Scan for the cell matching the given text and deliver its (X, Y) coordinate at center. 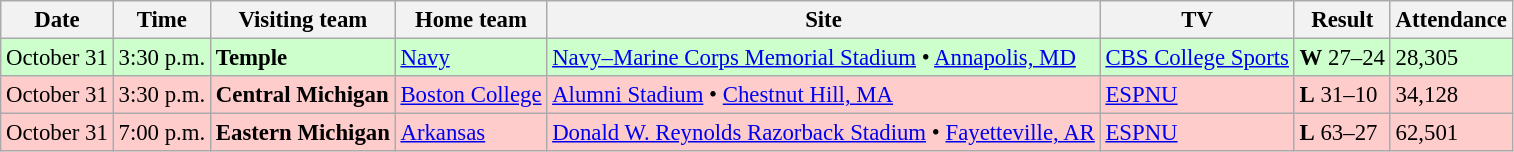
Time (162, 20)
Result (1342, 20)
Navy–Marine Corps Memorial Stadium • Annapolis, MD (824, 58)
W 27–24 (1342, 58)
Central Michigan (304, 95)
Site (824, 20)
Attendance (1451, 20)
Date (57, 20)
Home team (471, 20)
Visiting team (304, 20)
Donald W. Reynolds Razorback Stadium • Fayetteville, AR (824, 133)
62,501 (1451, 133)
Boston College (471, 95)
Temple (304, 58)
28,305 (1451, 58)
34,128 (1451, 95)
TV (1197, 20)
Alumni Stadium • Chestnut Hill, MA (824, 95)
Navy (471, 58)
CBS College Sports (1197, 58)
L 31–10 (1342, 95)
Eastern Michigan (304, 133)
L 63–27 (1342, 133)
7:00 p.m. (162, 133)
Arkansas (471, 133)
